Scan for the cell matching the given text and deliver its [x, y] coordinate at center. 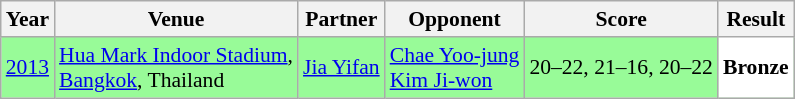
Chae Yoo-jung Kim Ji-won [455, 68]
Bronze [756, 68]
Opponent [455, 19]
Result [756, 19]
Venue [176, 19]
20–22, 21–16, 20–22 [621, 68]
Jia Yifan [342, 68]
Hua Mark Indoor Stadium,Bangkok, Thailand [176, 68]
Partner [342, 19]
Score [621, 19]
Year [28, 19]
2013 [28, 68]
